Scan for the cell matching the given text and deliver its [x, y] coordinate at center. 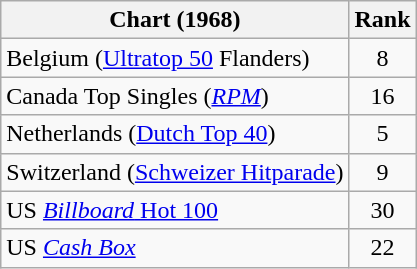
Belgium (Ultratop 50 Flanders) [175, 58]
Switzerland (Schweizer Hitparade) [175, 172]
Canada Top Singles (RPM) [175, 96]
Rank [382, 20]
16 [382, 96]
5 [382, 134]
8 [382, 58]
30 [382, 210]
Netherlands (Dutch Top 40) [175, 134]
9 [382, 172]
Chart (1968) [175, 20]
22 [382, 248]
US Billboard Hot 100 [175, 210]
US Cash Box [175, 248]
